Locate the cell with the specified text and output its (X, Y) center coordinate. 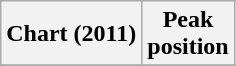
Peakposition (188, 34)
Chart (2011) (72, 34)
